For the text-containing cell, return its midpoint in [X, Y] coordinate format. 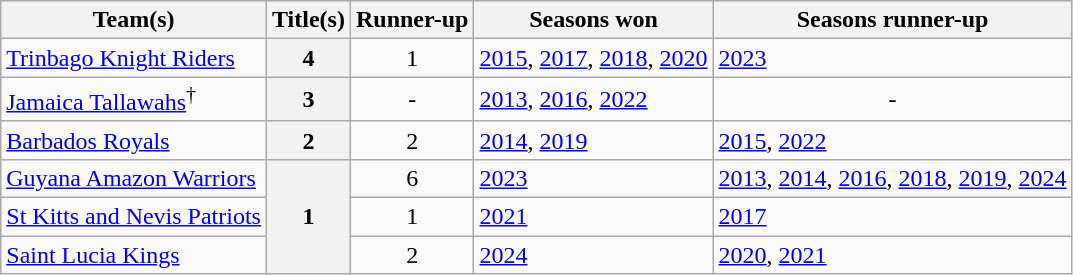
6 [412, 178]
Barbados Royals [134, 140]
2015, 2017, 2018, 2020 [594, 58]
Team(s) [134, 20]
3 [308, 100]
2017 [892, 217]
2013, 2016, 2022 [594, 100]
4 [308, 58]
Saint Lucia Kings [134, 255]
Seasons won [594, 20]
Title(s) [308, 20]
2021 [594, 217]
Seasons runner-up [892, 20]
2015, 2022 [892, 140]
2013, 2014, 2016, 2018, 2019, 2024 [892, 178]
Trinbago Knight Riders [134, 58]
St Kitts and Nevis Patriots [134, 217]
2014, 2019 [594, 140]
2024 [594, 255]
Runner-up [412, 20]
2020, 2021 [892, 255]
Jamaica Tallawahs† [134, 100]
Guyana Amazon Warriors [134, 178]
